Detect which cell encompasses the target text, then output its [X, Y] center coordinate. 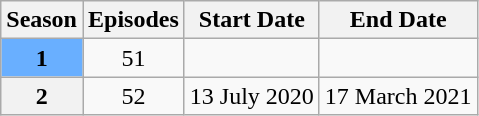
2 [42, 96]
Start Date [252, 20]
Episodes [133, 20]
End Date [398, 20]
Season [42, 20]
17 March 2021 [398, 96]
13 July 2020 [252, 96]
1 [42, 58]
51 [133, 58]
52 [133, 96]
